Pinpoint the cell where the given text exists, returning its [x, y] midpoint coordinate. 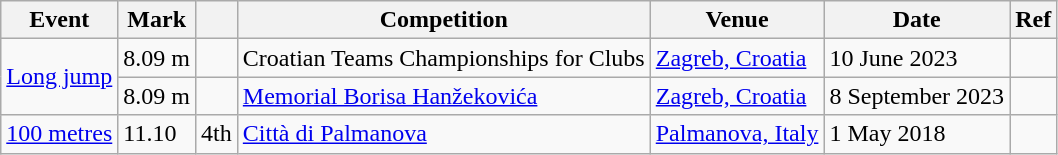
Competition [444, 20]
Memorial Borisa Hanžekovića [444, 96]
Ref [1034, 20]
Palmanova, Italy [737, 134]
Mark [157, 20]
Venue [737, 20]
Date [917, 20]
8 September 2023 [917, 96]
4th [217, 134]
100 metres [60, 134]
Long jump [60, 77]
11.10 [157, 134]
Event [60, 20]
10 June 2023 [917, 58]
1 May 2018 [917, 134]
Croatian Teams Championships for Clubs [444, 58]
Città di Palmanova [444, 134]
